Determine the [x, y] coordinate at the center of the cell enclosing the given text.  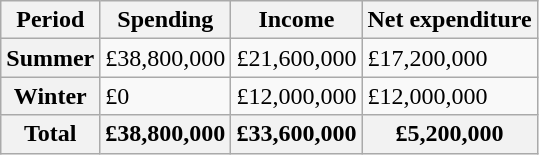
Net expenditure [450, 20]
£33,600,000 [296, 134]
Total [50, 134]
Spending [166, 20]
Period [50, 20]
£5,200,000 [450, 134]
Income [296, 20]
Summer [50, 58]
£21,600,000 [296, 58]
Winter [50, 96]
£17,200,000 [450, 58]
£0 [166, 96]
